Detect which cell encompasses the target text, then output its [X, Y] center coordinate. 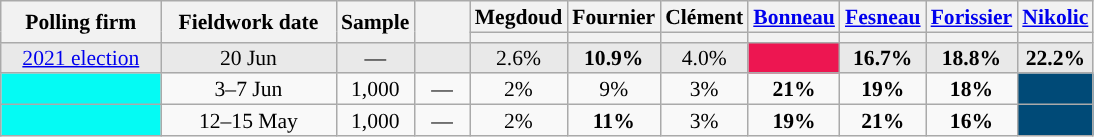
12–15 May [248, 120]
3–7 Jun [248, 90]
20 Jun [248, 58]
Clément [704, 16]
Polling firm [81, 22]
9% [614, 90]
Fesneau [883, 16]
2.6% [519, 58]
18% [972, 90]
16.7% [883, 58]
4.0% [704, 58]
Forissier [972, 16]
16% [972, 120]
11% [614, 120]
Bonneau [794, 16]
Fournier [614, 16]
18.8% [972, 58]
2021 election [81, 58]
22.2% [1055, 58]
Sample [375, 22]
Nikolic [1055, 16]
10.9% [614, 58]
Fieldwork date [248, 22]
Megdoud [519, 16]
